Pinpoint the cell where the given text exists, returning its [x, y] midpoint coordinate. 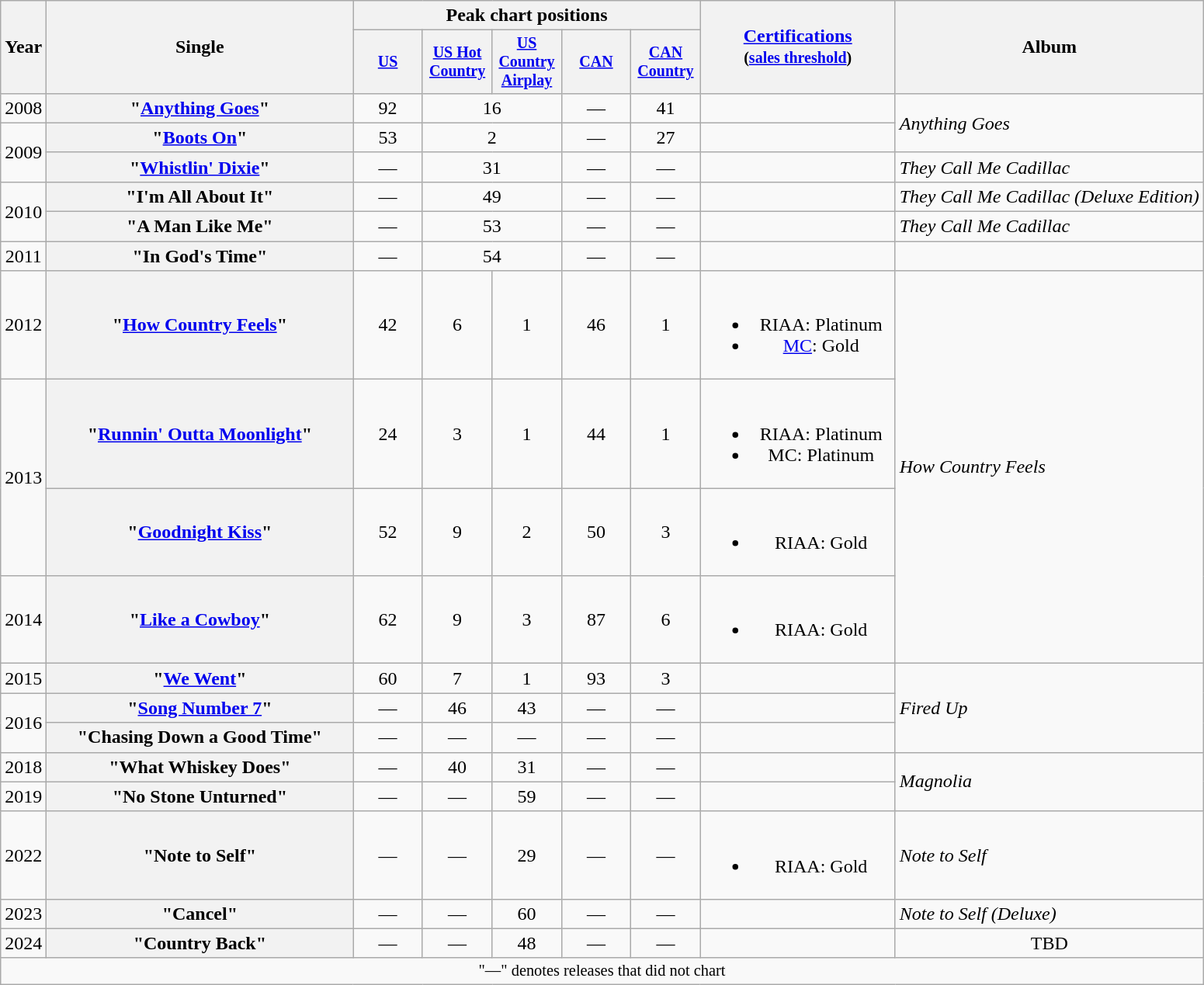
2023 [23, 914]
"Chasing Down a Good Time" [200, 737]
2014 [23, 619]
"Like a Cowboy" [200, 619]
49 [492, 196]
43 [526, 708]
2015 [23, 678]
Anything Goes [1050, 123]
Fired Up [1050, 708]
93 [596, 678]
2011 [23, 256]
Magnolia [1050, 782]
59 [526, 796]
"How Country Feels" [200, 325]
7 [456, 678]
"In God's Time" [200, 256]
"Boots On" [200, 137]
"Song Number 7" [200, 708]
87 [596, 619]
2012 [23, 325]
16 [492, 108]
CAN Country [666, 62]
"Anything Goes" [200, 108]
50 [596, 532]
2024 [23, 943]
27 [666, 137]
CAN [596, 62]
Note to Self [1050, 855]
Single [200, 47]
24 [388, 434]
2009 [23, 152]
41 [666, 108]
"—" denotes releases that did not chart [602, 971]
US Country Airplay [526, 62]
"Goodnight Kiss" [200, 532]
RIAA: PlatinumMC: Gold [798, 325]
Certifications(sales threshold) [798, 47]
44 [596, 434]
2010 [23, 211]
"We Went" [200, 678]
"Country Back" [200, 943]
62 [388, 619]
52 [388, 532]
Note to Self (Deluxe) [1050, 914]
2013 [23, 478]
"Runnin' Outta Moonlight" [200, 434]
How Country Feels [1050, 467]
"Note to Self" [200, 855]
2016 [23, 723]
54 [492, 256]
Peak chart positions [526, 16]
US [388, 62]
"Whistlin' Dixie" [200, 167]
2019 [23, 796]
"No Stone Unturned" [200, 796]
29 [526, 855]
48 [526, 943]
US Hot Country [456, 62]
40 [456, 767]
2008 [23, 108]
2022 [23, 855]
Year [23, 47]
"I'm All About It" [200, 196]
"A Man Like Me" [200, 227]
92 [388, 108]
2018 [23, 767]
"What Whiskey Does" [200, 767]
"Cancel" [200, 914]
Album [1050, 47]
RIAA: PlatinumMC: Platinum [798, 434]
They Call Me Cadillac (Deluxe Edition) [1050, 196]
TBD [1050, 943]
42 [388, 325]
